Detect which cell encompasses the target text, then output its [x, y] center coordinate. 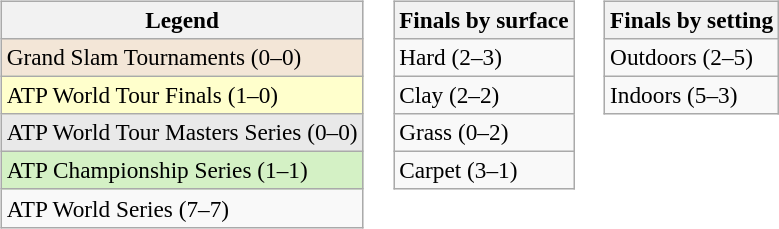
Finals by setting [692, 20]
Carpet (3–1) [484, 171]
ATP World Tour Masters Series (0–0) [182, 133]
Outdoors (2–5) [692, 57]
Hard (2–3) [484, 57]
ATP World Tour Finals (1–0) [182, 95]
Finals by surface [484, 20]
Grass (0–2) [484, 133]
Legend [182, 20]
Clay (2–2) [484, 95]
ATP Championship Series (1–1) [182, 171]
Indoors (5–3) [692, 95]
ATP World Series (7–7) [182, 208]
Grand Slam Tournaments (0–0) [182, 57]
